Return [X, Y] of the center of cell containing provided text 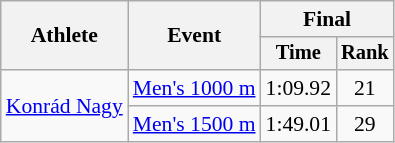
1:09.92 [298, 88]
Event [194, 36]
Men's 1000 m [194, 88]
Men's 1500 m [194, 124]
21 [365, 88]
Final [328, 19]
1:49.01 [298, 124]
Konrád Nagy [64, 106]
29 [365, 124]
Athlete [64, 36]
Rank [365, 54]
Time [298, 54]
